From the cell containing the given text, extract its center point as [X, Y] coordinate. 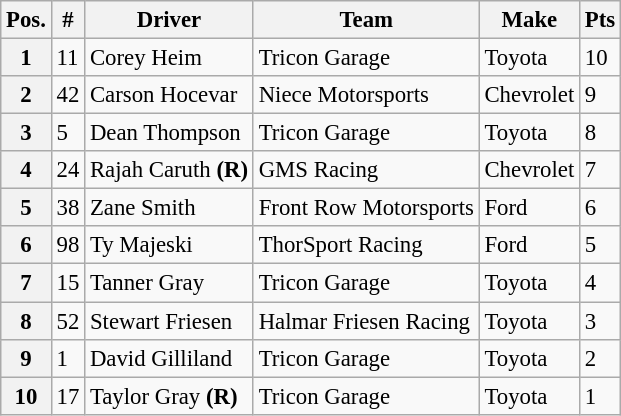
15 [68, 283]
98 [68, 245]
Taylor Gray (R) [170, 396]
42 [68, 95]
Make [529, 20]
GMS Racing [366, 170]
52 [68, 321]
38 [68, 208]
Pts [600, 20]
Pos. [26, 20]
Halmar Friesen Racing [366, 321]
Rajah Caruth (R) [170, 170]
Carson Hocevar [170, 95]
Front Row Motorsports [366, 208]
ThorSport Racing [366, 245]
David Gilliland [170, 358]
Stewart Friesen [170, 321]
Team [366, 20]
Ty Majeski [170, 245]
Dean Thompson [170, 133]
Niece Motorsports [366, 95]
Driver [170, 20]
# [68, 20]
Tanner Gray [170, 283]
24 [68, 170]
Zane Smith [170, 208]
Corey Heim [170, 58]
17 [68, 396]
11 [68, 58]
